Determine the (x, y) coordinate at the center of the cell enclosing the given text.  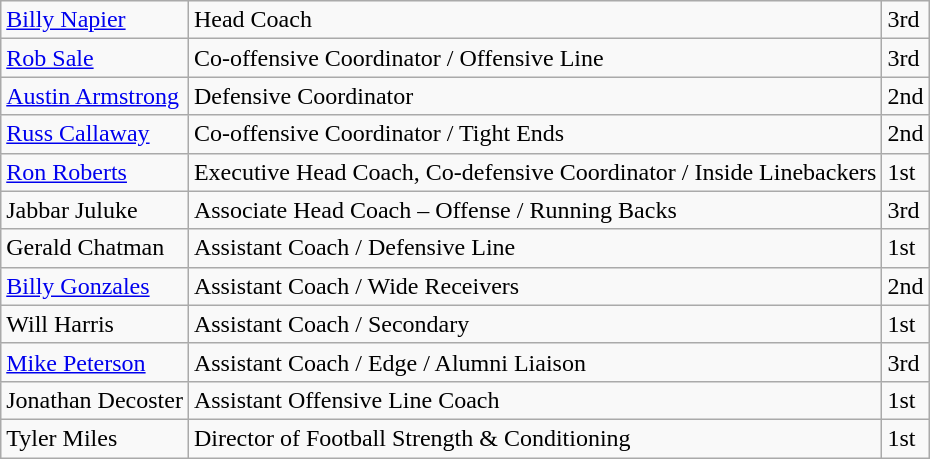
Assistant Coach / Secondary (534, 324)
Tyler Miles (95, 438)
Assistant Coach / Wide Receivers (534, 286)
Executive Head Coach, Co-defensive Coordinator / Inside Linebackers (534, 172)
Billy Napier (95, 20)
Ron Roberts (95, 172)
Assistant Coach / Defensive Line (534, 248)
Assistant Offensive Line Coach (534, 400)
Associate Head Coach – Offense / Running Backs (534, 210)
Gerald Chatman (95, 248)
Will Harris (95, 324)
Austin Armstrong (95, 96)
Head Coach (534, 20)
Jabbar Juluke (95, 210)
Defensive Coordinator (534, 96)
Assistant Coach / Edge / Alumni Liaison (534, 362)
Co-offensive Coordinator / Tight Ends (534, 134)
Russ Callaway (95, 134)
Mike Peterson (95, 362)
Director of Football Strength & Conditioning (534, 438)
Billy Gonzales (95, 286)
Rob Sale (95, 58)
Jonathan Decoster (95, 400)
Co-offensive Coordinator / Offensive Line (534, 58)
